Pinpoint the cell where the given text exists, returning its (X, Y) midpoint coordinate. 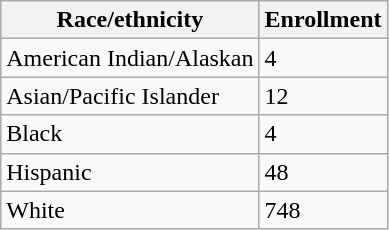
Black (130, 134)
48 (323, 172)
American Indian/Alaskan (130, 58)
12 (323, 96)
Hispanic (130, 172)
Enrollment (323, 20)
Race/ethnicity (130, 20)
Asian/Pacific Islander (130, 96)
White (130, 210)
748 (323, 210)
